Extract the (X, Y) coordinate from the center of the cell holding the provided text.  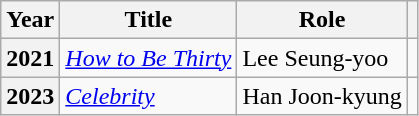
How to Be Thirty (148, 58)
Year (30, 20)
Celebrity (148, 96)
Lee Seung-yoo (322, 58)
Title (148, 20)
2023 (30, 96)
Han Joon-kyung (322, 96)
2021 (30, 58)
Role (322, 20)
